Find where the given text appears and provide that cell's center as (x, y) coordinate. 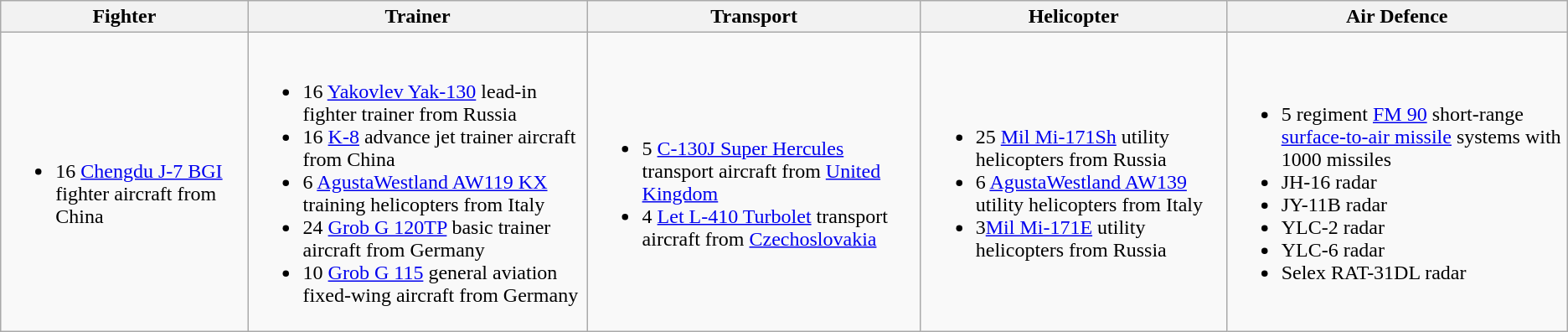
16 Chengdu J-7 BGI fighter aircraft from China (124, 182)
Trainer (417, 17)
Air Defence (1397, 17)
5 regiment FM 90 short-range surface-to-air missile systems with 1000 missilesJH-16 radarJY-11B radarYLC-2 radarYLC-6 radarSelex RAT-31DL radar (1397, 182)
Transport (754, 17)
25 Mil Mi-171Sh utility helicopters from Russia6 AgustaWestland AW139 utility helicopters from Italy3Mil Mi-171E utility helicopters from Russia (1074, 182)
Helicopter (1074, 17)
5 C-130J Super Hercules transport aircraft from United Kingdom4 Let L-410 Turbolet transport aircraft from Czechoslovakia (754, 182)
Fighter (124, 17)
